From the cell containing the given text, extract its center point as [X, Y] coordinate. 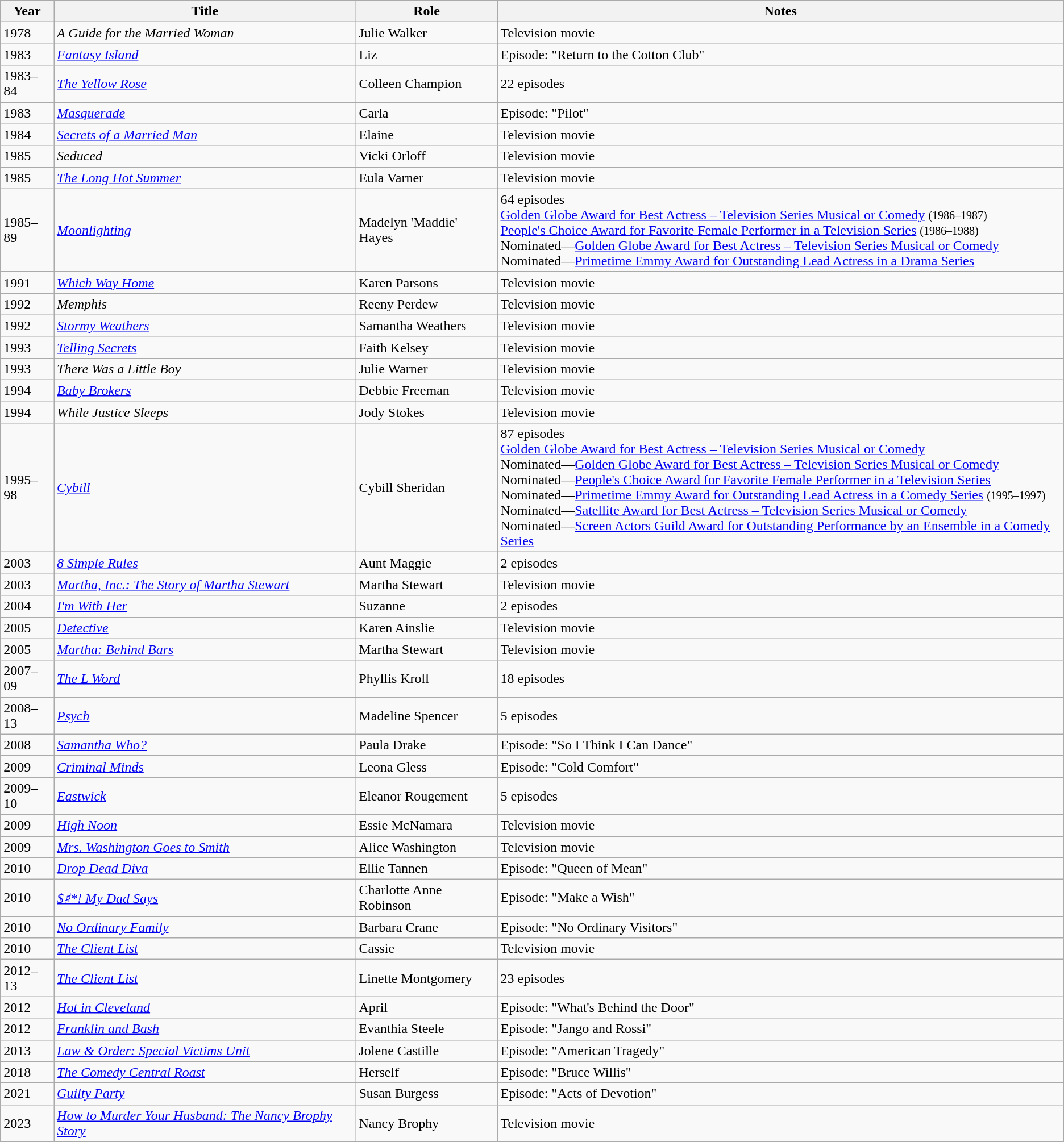
Episode: "Pilot" [780, 113]
Episode: "No Ordinary Visitors" [780, 927]
The Long Hot Summer [205, 178]
Vicki Orloff [426, 156]
2009–10 [27, 795]
Stormy Weathers [205, 326]
2023 [27, 1123]
Episode: "So I Think I Can Dance" [780, 745]
Carla [426, 113]
Telling Secrets [205, 347]
2013 [27, 1051]
Samantha Weathers [426, 326]
Masquerade [205, 113]
1995–98 [27, 487]
Guilty Party [205, 1094]
Susan Burgess [426, 1094]
Year [27, 11]
Karen Parsons [426, 282]
Criminal Minds [205, 766]
Notes [780, 11]
Reeny Perdew [426, 304]
How to Murder Your Husband: The Nancy Brophy Story [205, 1123]
Elaine [426, 135]
Moonlighting [205, 230]
Eastwick [205, 795]
While Justice Sleeps [205, 412]
Cybill Sheridan [426, 487]
Role [426, 11]
Law & Order: Special Victims Unit [205, 1051]
Eleanor Rougement [426, 795]
Which Way Home [205, 282]
Episode: "What's Behind the Door" [780, 1007]
Ellie Tannen [426, 869]
Episode: "Make a Wish" [780, 898]
April [426, 1007]
Secrets of a Married Man [205, 135]
8 Simple Rules [205, 563]
Title [205, 11]
22 episodes [780, 84]
Episode: "Bruce Willis" [780, 1072]
Julie Warner [426, 369]
Episode: "Jango and Rossi" [780, 1029]
Jody Stokes [426, 412]
1985–89 [27, 230]
Nancy Brophy [426, 1123]
18 episodes [780, 678]
Alice Washington [426, 847]
1983–84 [27, 84]
High Noon [205, 825]
Essie McNamara [426, 825]
No Ordinary Family [205, 927]
Episode: "Cold Comfort" [780, 766]
Paula Drake [426, 745]
2012–13 [27, 978]
Psych [205, 716]
Suzanne [426, 606]
1978 [27, 33]
Madelyn 'Maddie' Hayes [426, 230]
Karen Ainslie [426, 628]
2004 [27, 606]
2021 [27, 1094]
2007–09 [27, 678]
2008 [27, 745]
Colleen Champion [426, 84]
Episode: "Return to the Cotton Club" [780, 55]
Julie Walker [426, 33]
Debbie Freeman [426, 391]
$♯*! My Dad Says [205, 898]
The Comedy Central Roast [205, 1072]
Fantasy Island [205, 55]
1984 [27, 135]
There Was a Little Boy [205, 369]
Faith Kelsey [426, 347]
2008–13 [27, 716]
A Guide for the Married Woman [205, 33]
I'm With Her [205, 606]
Martha: Behind Bars [205, 649]
Liz [426, 55]
1991 [27, 282]
Episode: "Acts of Devotion" [780, 1094]
The Yellow Rose [205, 84]
The L Word [205, 678]
Seduced [205, 156]
Linette Montgomery [426, 978]
Episode: "American Tragedy" [780, 1051]
Herself [426, 1072]
Madeline Spencer [426, 716]
Eula Varner [426, 178]
2018 [27, 1072]
Mrs. Washington Goes to Smith [205, 847]
Barbara Crane [426, 927]
Cybill [205, 487]
Detective [205, 628]
Jolene Castille [426, 1051]
Phyllis Kroll [426, 678]
Charlotte Anne Robinson [426, 898]
Memphis [205, 304]
Evanthia Steele [426, 1029]
Episode: "Queen of Mean" [780, 869]
Hot in Cleveland [205, 1007]
Franklin and Bash [205, 1029]
Leona Gless [426, 766]
Drop Dead Diva [205, 869]
23 episodes [780, 978]
Samantha Who? [205, 745]
Cassie [426, 949]
Baby Brokers [205, 391]
Aunt Maggie [426, 563]
Martha, Inc.: The Story of Martha Stewart [205, 585]
